Output the [x, y] coordinate of the center of the cell containing the given text.  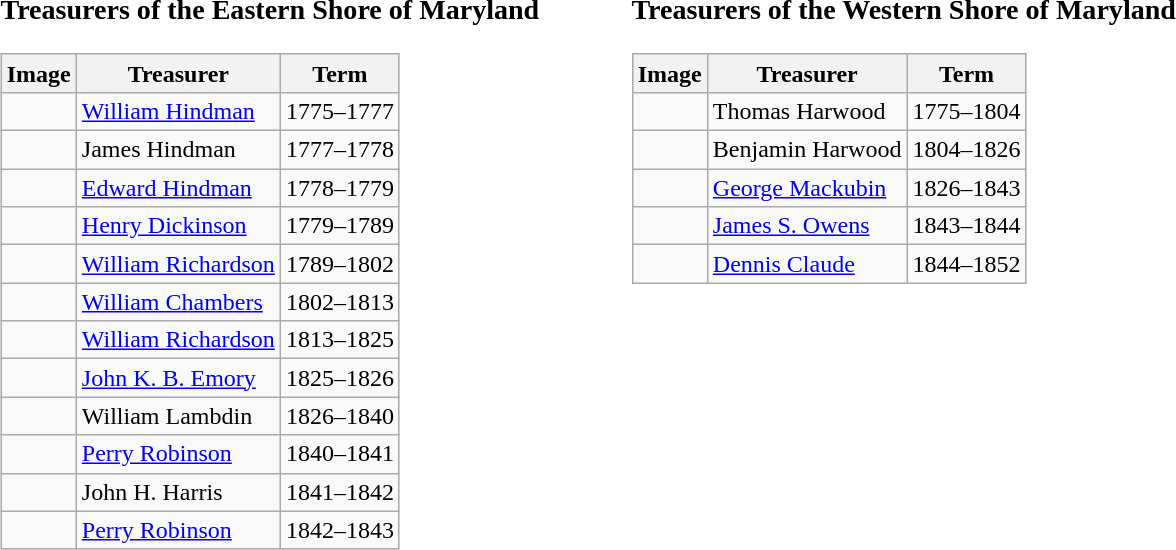
1813–1825 [340, 340]
1842–1843 [340, 530]
1779–1789 [340, 226]
William Hindman [178, 111]
1804–1826 [966, 150]
1775–1777 [340, 111]
George Mackubin [807, 188]
James Hindman [178, 150]
Henry Dickinson [178, 226]
John K. B. Emory [178, 378]
1825–1826 [340, 378]
James S. Owens [807, 226]
1841–1842 [340, 492]
1843–1844 [966, 226]
1777–1778 [340, 150]
1775–1804 [966, 111]
1826–1840 [340, 416]
1844–1852 [966, 264]
Dennis Claude [807, 264]
1840–1841 [340, 454]
Edward Hindman [178, 188]
William Lambdin [178, 416]
1802–1813 [340, 302]
1778–1779 [340, 188]
William Chambers [178, 302]
Benjamin Harwood [807, 150]
John H. Harris [178, 492]
Thomas Harwood [807, 111]
1826–1843 [966, 188]
1789–1802 [340, 264]
